Extract the (x, y) coordinate from the center of the cell holding the provided text.  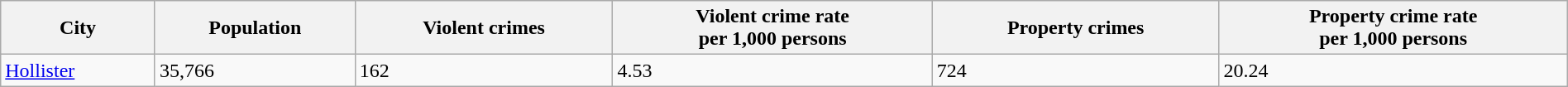
162 (484, 70)
4.53 (772, 70)
Property crimes (1075, 28)
City (78, 28)
Population (255, 28)
Violent crime rateper 1,000 persons (772, 28)
Property crime rateper 1,000 persons (1393, 28)
724 (1075, 70)
35,766 (255, 70)
Violent crimes (484, 28)
Hollister (78, 70)
20.24 (1393, 70)
